Capture the cell that displays the provided text and extract its (x, y) central coordinate. 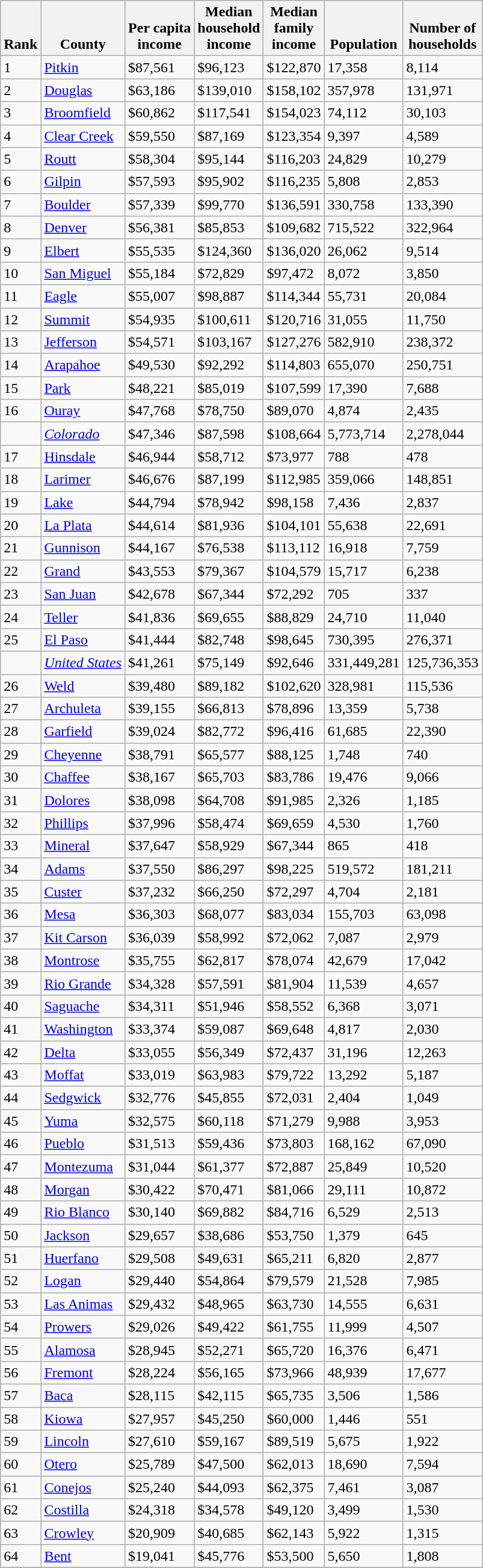
$69,655 (229, 617)
$98,225 (294, 869)
131,971 (443, 90)
$89,519 (294, 1442)
Fremont (83, 1372)
11,539 (363, 983)
24,710 (363, 617)
$69,882 (229, 1212)
29,111 (363, 1190)
Alamosa (83, 1350)
865 (363, 846)
7,759 (443, 548)
$48,965 (229, 1304)
County (83, 28)
$75,149 (229, 662)
2,513 (443, 1212)
$87,598 (229, 434)
$116,203 (294, 159)
168,162 (363, 1144)
$53,500 (294, 1556)
$62,013 (294, 1465)
730,395 (363, 640)
Number ofhouseholds (443, 28)
Eagle (83, 296)
$45,855 (229, 1098)
1,530 (443, 1510)
13 (20, 342)
57 (20, 1395)
63,098 (443, 915)
4 (20, 136)
43 (20, 1075)
San Juan (83, 594)
$30,422 (160, 1190)
Montezuma (83, 1167)
Yuma (83, 1121)
37 (20, 937)
$58,552 (294, 1006)
Washington (83, 1029)
$42,115 (229, 1395)
22,390 (443, 732)
$88,829 (294, 617)
Douglas (83, 90)
4,874 (363, 411)
$112,985 (294, 480)
$60,118 (229, 1121)
$66,250 (229, 892)
Conejos (83, 1487)
322,964 (443, 227)
2,030 (443, 1029)
$60,000 (294, 1418)
$57,591 (229, 983)
5,773,714 (363, 434)
Elbert (83, 250)
$109,682 (294, 227)
$49,631 (229, 1258)
Jackson (83, 1235)
$88,125 (294, 755)
$73,803 (294, 1144)
$37,232 (160, 892)
17,042 (443, 960)
$76,538 (229, 548)
Boulder (83, 205)
$98,645 (294, 640)
47 (20, 1167)
61 (20, 1487)
24 (20, 617)
$55,535 (160, 250)
30 (20, 777)
5,738 (443, 709)
6,368 (363, 1006)
Rank (20, 28)
$92,292 (229, 365)
48 (20, 1190)
11,040 (443, 617)
$104,579 (294, 571)
$72,062 (294, 937)
$29,440 (160, 1281)
6,820 (363, 1258)
30,103 (443, 113)
16,918 (363, 548)
34 (20, 869)
$117,541 (229, 113)
9,514 (443, 250)
$38,791 (160, 755)
$87,561 (160, 67)
788 (363, 457)
519,572 (363, 869)
7,688 (443, 388)
$91,985 (294, 800)
$65,703 (229, 777)
Ouray (83, 411)
$72,031 (294, 1098)
Otero (83, 1465)
$34,311 (160, 1006)
$86,297 (229, 869)
49 (20, 1212)
18 (20, 480)
$85,019 (229, 388)
Colorado (83, 434)
2,404 (363, 1098)
Park (83, 388)
$64,708 (229, 800)
9,988 (363, 1121)
14,555 (363, 1304)
$34,578 (229, 1510)
$114,803 (294, 365)
17 (20, 457)
$46,676 (160, 480)
$20,909 (160, 1533)
115,536 (443, 685)
1,379 (363, 1235)
$42,678 (160, 594)
26,062 (363, 250)
$44,093 (229, 1487)
Gunnison (83, 548)
Routt (83, 159)
$83,786 (294, 777)
$158,102 (294, 90)
$29,508 (160, 1258)
63 (20, 1533)
$44,614 (160, 525)
Rio Grande (83, 983)
155,703 (363, 915)
$57,593 (160, 182)
$59,087 (229, 1029)
$127,276 (294, 342)
$47,768 (160, 411)
359,066 (363, 480)
$71,279 (294, 1121)
59 (20, 1442)
27 (20, 709)
Kiowa (83, 1418)
44 (20, 1098)
16,376 (363, 1350)
64 (20, 1556)
$59,167 (229, 1442)
19 (20, 502)
$87,169 (229, 136)
Hinsdale (83, 457)
125,736,353 (443, 662)
238,372 (443, 342)
8,114 (443, 67)
Pueblo (83, 1144)
Custer (83, 892)
$136,020 (294, 250)
$27,957 (160, 1418)
$58,474 (229, 823)
21 (20, 548)
$78,074 (294, 960)
Cheyenne (83, 755)
United States (83, 662)
11,750 (443, 319)
$32,776 (160, 1098)
3,499 (363, 1510)
$56,349 (229, 1052)
$95,902 (229, 182)
3,953 (443, 1121)
$41,836 (160, 617)
9,066 (443, 777)
50 (20, 1235)
Huerfano (83, 1258)
$82,748 (229, 640)
$58,992 (229, 937)
Costilla (83, 1510)
$62,817 (229, 960)
46 (20, 1144)
51 (20, 1258)
Summit (83, 319)
$34,328 (160, 983)
Mineral (83, 846)
$33,374 (160, 1029)
$72,292 (294, 594)
$38,098 (160, 800)
Jefferson (83, 342)
35 (20, 892)
$39,155 (160, 709)
$19,041 (160, 1556)
San Miguel (83, 273)
$68,077 (229, 915)
40 (20, 1006)
$89,182 (229, 685)
6,471 (443, 1350)
62 (20, 1510)
$39,480 (160, 685)
9,397 (363, 136)
52 (20, 1281)
$102,620 (294, 685)
$58,712 (229, 457)
181,211 (443, 869)
$79,367 (229, 571)
$37,996 (160, 823)
551 (443, 1418)
25,849 (363, 1167)
6,238 (443, 571)
2,326 (363, 800)
$139,010 (229, 90)
14 (20, 365)
$63,983 (229, 1075)
$49,530 (160, 365)
11,999 (363, 1327)
655,070 (363, 365)
Pitkin (83, 67)
$116,235 (294, 182)
Garfield (83, 732)
6 (20, 182)
7,436 (363, 502)
$49,422 (229, 1327)
$30,140 (160, 1212)
$31,513 (160, 1144)
Bent (83, 1556)
$58,304 (160, 159)
$46,944 (160, 457)
$84,716 (294, 1212)
$79,722 (294, 1075)
20 (20, 525)
$98,158 (294, 502)
$85,853 (229, 227)
357,978 (363, 90)
$61,755 (294, 1327)
Las Animas (83, 1304)
$78,942 (229, 502)
Lincoln (83, 1442)
$51,946 (229, 1006)
$114,344 (294, 296)
$103,167 (229, 342)
$28,115 (160, 1395)
$38,686 (229, 1235)
Mesa (83, 915)
328,981 (363, 685)
31,055 (363, 319)
56 (20, 1372)
$96,416 (294, 732)
337 (443, 594)
10,520 (443, 1167)
Dolores (83, 800)
7,594 (443, 1465)
15 (20, 388)
$37,647 (160, 846)
$100,611 (229, 319)
Weld (83, 685)
1,922 (443, 1442)
$49,120 (294, 1510)
$82,772 (229, 732)
8,072 (363, 273)
$33,019 (160, 1075)
2,877 (443, 1258)
22,691 (443, 525)
4,507 (443, 1327)
330,758 (363, 205)
2 (20, 90)
$40,685 (229, 1533)
$70,471 (229, 1190)
$83,034 (294, 915)
La Plata (83, 525)
Morgan (83, 1190)
$65,211 (294, 1258)
Medianhouseholdincome (229, 28)
42 (20, 1052)
Larimer (83, 480)
331,449,281 (363, 662)
13,292 (363, 1075)
24,829 (363, 159)
Chaffee (83, 777)
23 (20, 594)
582,910 (363, 342)
$73,966 (294, 1372)
Teller (83, 617)
10,279 (443, 159)
Archuleta (83, 709)
3,087 (443, 1487)
$66,813 (229, 709)
$29,432 (160, 1304)
$60,862 (160, 113)
1,315 (443, 1533)
5,650 (363, 1556)
5 (20, 159)
$25,789 (160, 1465)
740 (443, 755)
705 (363, 594)
$72,829 (229, 273)
Delta (83, 1052)
Arapahoe (83, 365)
Broomfield (83, 113)
$54,571 (160, 342)
32 (20, 823)
$56,165 (229, 1372)
8 (20, 227)
4,530 (363, 823)
Montrose (83, 960)
16 (20, 411)
21,528 (363, 1281)
Clear Creek (83, 136)
$95,144 (229, 159)
$78,750 (229, 411)
$44,794 (160, 502)
9 (20, 250)
715,522 (363, 227)
Moffat (83, 1075)
61,685 (363, 732)
$28,945 (160, 1350)
$96,123 (229, 67)
$108,664 (294, 434)
$65,577 (229, 755)
$97,472 (294, 273)
Lake (83, 502)
$55,007 (160, 296)
Denver (83, 227)
$98,887 (229, 296)
3,071 (443, 1006)
$104,101 (294, 525)
7 (20, 205)
$120,716 (294, 319)
2,278,044 (443, 434)
Grand (83, 571)
5,675 (363, 1442)
$69,648 (294, 1029)
133,390 (443, 205)
1,049 (443, 1098)
12 (20, 319)
148,851 (443, 480)
1,446 (363, 1418)
$47,346 (160, 434)
$29,657 (160, 1235)
$65,735 (294, 1395)
$39,024 (160, 732)
$123,354 (294, 136)
4,657 (443, 983)
$28,224 (160, 1372)
$25,240 (160, 1487)
31 (20, 800)
7,985 (443, 1281)
$33,055 (160, 1052)
478 (443, 457)
Prowers (83, 1327)
$122,870 (294, 67)
41 (20, 1029)
4,704 (363, 892)
36 (20, 915)
645 (443, 1235)
$81,904 (294, 983)
4,817 (363, 1029)
60 (20, 1465)
Adams (83, 869)
20,084 (443, 296)
$24,318 (160, 1510)
Sedgwick (83, 1098)
$56,381 (160, 227)
1,185 (443, 800)
$53,750 (294, 1235)
Phillips (83, 823)
$54,935 (160, 319)
276,371 (443, 640)
418 (443, 846)
$43,553 (160, 571)
$62,143 (294, 1533)
74,112 (363, 113)
$63,730 (294, 1304)
10 (20, 273)
Kit Carson (83, 937)
12,263 (443, 1052)
67,090 (443, 1144)
31,196 (363, 1052)
13,359 (363, 709)
$78,896 (294, 709)
$36,303 (160, 915)
53 (20, 1304)
$57,339 (160, 205)
$81,936 (229, 525)
$113,112 (294, 548)
$54,864 (229, 1281)
$45,250 (229, 1418)
22 (20, 571)
5,808 (363, 182)
$99,770 (229, 205)
1,586 (443, 1395)
33 (20, 846)
$27,610 (160, 1442)
Population (363, 28)
7,087 (363, 937)
Rio Blanco (83, 1212)
25 (20, 640)
$59,436 (229, 1144)
3 (20, 113)
$92,646 (294, 662)
$72,437 (294, 1052)
$63,186 (160, 90)
$41,261 (160, 662)
Medianfamilyincome (294, 28)
7,461 (363, 1487)
45 (20, 1121)
11 (20, 296)
$65,720 (294, 1350)
El Paso (83, 640)
2,837 (443, 502)
42,679 (363, 960)
55,638 (363, 525)
1 (20, 67)
Crowley (83, 1533)
$52,271 (229, 1350)
Saguache (83, 1006)
19,476 (363, 777)
48,939 (363, 1372)
26 (20, 685)
$29,026 (160, 1327)
$136,591 (294, 205)
18,690 (363, 1465)
$69,659 (294, 823)
Baca (83, 1395)
$124,360 (229, 250)
$87,199 (229, 480)
250,751 (443, 365)
$62,375 (294, 1487)
$59,550 (160, 136)
1,760 (443, 823)
2,853 (443, 182)
58 (20, 1418)
$45,776 (229, 1556)
$41,444 (160, 640)
$44,167 (160, 548)
$107,599 (294, 388)
$35,755 (160, 960)
6,529 (363, 1212)
$72,887 (294, 1167)
$36,039 (160, 937)
2,181 (443, 892)
$31,044 (160, 1167)
$73,977 (294, 457)
38 (20, 960)
$47,500 (229, 1465)
2,435 (443, 411)
$37,550 (160, 869)
39 (20, 983)
17,677 (443, 1372)
28 (20, 732)
$48,221 (160, 388)
$55,184 (160, 273)
$61,377 (229, 1167)
15,717 (363, 571)
$38,167 (160, 777)
1,808 (443, 1556)
$154,023 (294, 113)
$81,066 (294, 1190)
$72,297 (294, 892)
10,872 (443, 1190)
4,589 (443, 136)
Per capitaincome (160, 28)
55 (20, 1350)
Gilpin (83, 182)
6,631 (443, 1304)
17,358 (363, 67)
1,748 (363, 755)
29 (20, 755)
5,187 (443, 1075)
2,979 (443, 937)
3,850 (443, 273)
$89,070 (294, 411)
3,506 (363, 1395)
54 (20, 1327)
5,922 (363, 1533)
$32,575 (160, 1121)
$58,929 (229, 846)
17,390 (363, 388)
Logan (83, 1281)
55,731 (363, 296)
$79,579 (294, 1281)
